Search for the cell housing the specified text and yield its (x, y) center coordinate. 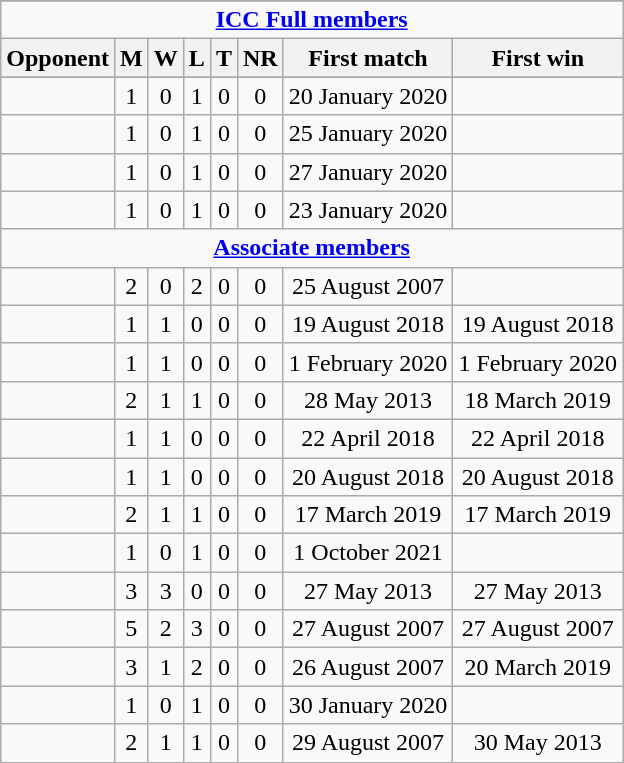
W (166, 58)
20 March 2019 (538, 667)
26 August 2007 (368, 667)
25 January 2020 (368, 134)
ICC Full members (312, 20)
NR (260, 58)
30 January 2020 (368, 705)
25 August 2007 (368, 286)
Associate members (312, 248)
28 May 2013 (368, 400)
30 May 2013 (538, 743)
Opponent (58, 58)
23 January 2020 (368, 210)
1 October 2021 (368, 553)
First win (538, 58)
L (196, 58)
20 January 2020 (368, 96)
M (132, 58)
First match (368, 58)
5 (132, 629)
27 January 2020 (368, 172)
29 August 2007 (368, 743)
18 March 2019 (538, 400)
T (224, 58)
